Scan for the cell matching the given text and deliver its (x, y) coordinate at center. 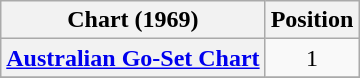
Position (312, 20)
1 (312, 58)
Chart (1969) (133, 20)
Australian Go-Set Chart (133, 58)
